Pinpoint the cell where the given text exists, returning its [X, Y] midpoint coordinate. 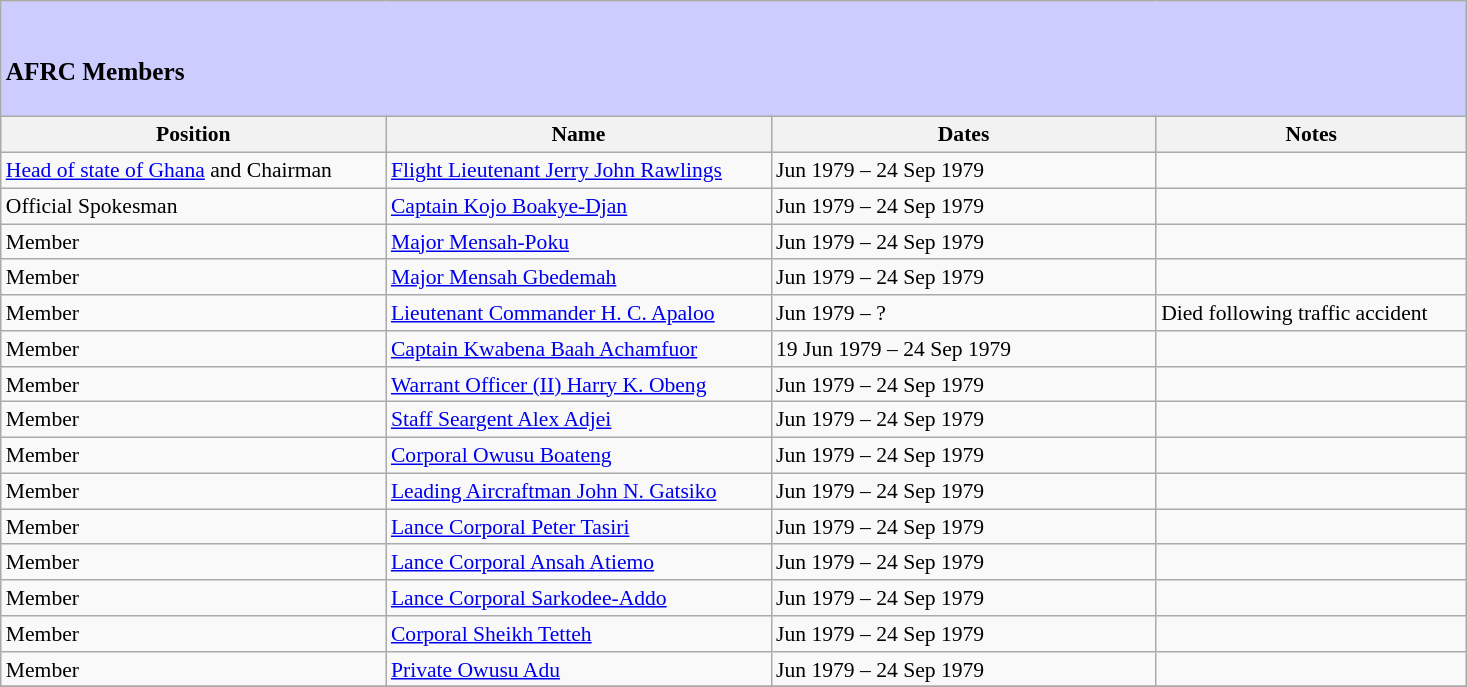
Died following traffic accident [1311, 313]
Warrant Officer (II) Harry K. Obeng [578, 385]
19 Jun 1979 – 24 Sep 1979 [964, 349]
Notes [1311, 135]
Captain Kwabena Baah Achamfuor [578, 349]
Lieutenant Commander H. C. Apaloo [578, 313]
Lance Corporal Sarkodee-Addo [578, 598]
Official Spokesman [194, 207]
Leading Aircraftman John N. Gatsiko [578, 492]
Corporal Owusu Boateng [578, 456]
Dates [964, 135]
Major Mensah-Poku [578, 242]
Flight Lieutenant Jerry John Rawlings [578, 171]
Head of state of Ghana and Chairman [194, 171]
Jun 1979 – ? [964, 313]
AFRC Members [734, 59]
Staff Seargent Alex Adjei [578, 420]
Lance Corporal Peter Tasiri [578, 527]
Name [578, 135]
Lance Corporal Ansah Atiemo [578, 563]
Major Mensah Gbedemah [578, 278]
Corporal Sheikh Tetteh [578, 634]
Captain Kojo Boakye-Djan [578, 207]
Position [194, 135]
